Pinpoint the cell where the given text exists, returning its [x, y] midpoint coordinate. 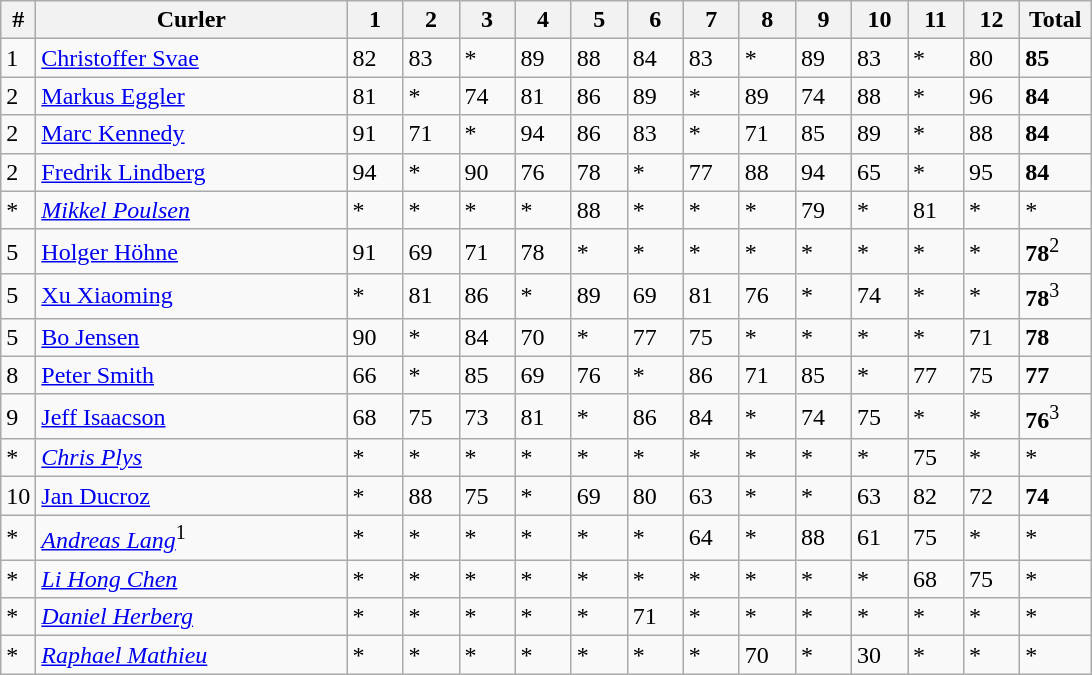
Raphael Mathieu [192, 655]
79 [823, 210]
Mikkel Poulsen [192, 210]
763 [1056, 416]
# [18, 20]
66 [375, 375]
Markus Eggler [192, 96]
Jan Ducroz [192, 496]
11 [936, 20]
95 [992, 172]
Christoffer Svae [192, 58]
7 [711, 20]
64 [711, 538]
73 [487, 416]
61 [879, 538]
3 [487, 20]
Holger Höhne [192, 252]
12 [992, 20]
6 [655, 20]
Jeff Isaacson [192, 416]
4 [543, 20]
Marc Kennedy [192, 134]
65 [879, 172]
30 [879, 655]
Total [1056, 20]
Peter Smith [192, 375]
96 [992, 96]
Andreas Lang1 [192, 538]
Li Hong Chen [192, 579]
Daniel Herberg [192, 617]
Curler [192, 20]
72 [992, 496]
Chris Plys [192, 458]
Fredrik Lindberg [192, 172]
Xu Xiaoming [192, 296]
783 [1056, 296]
782 [1056, 252]
Bo Jensen [192, 337]
